For the text-containing cell, return its midpoint in [X, Y] coordinate format. 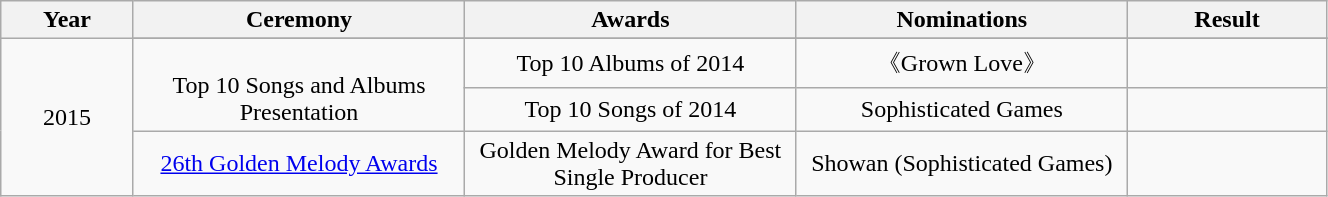
《Grown Love》 [962, 64]
Top 10 Albums of 2014 [630, 64]
26th Golden Melody Awards [298, 164]
Showan (Sophisticated Games) [962, 164]
Result [1228, 20]
Ceremony [298, 20]
Awards [630, 20]
2015 [68, 118]
Top 10 Songs and Albums Presentation [298, 85]
Year [68, 20]
Golden Melody Award for Best Single Producer [630, 164]
Nominations [962, 20]
Sophisticated Games [962, 108]
Top 10 Songs of 2014 [630, 108]
